Find where the given text appears and provide that cell's center as (x, y) coordinate. 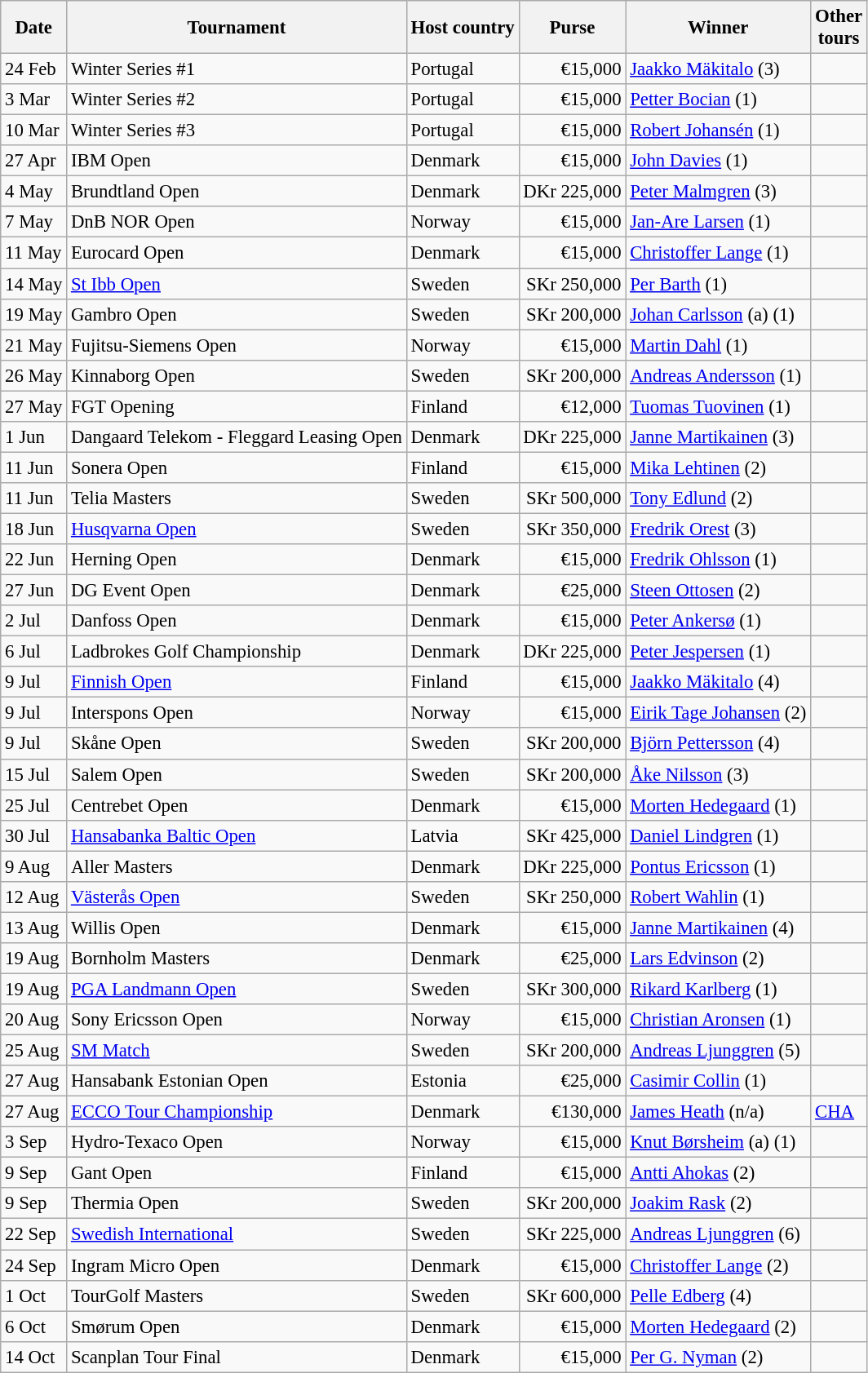
Jaakko Mäkitalo (3) (718, 69)
12 Aug (34, 897)
Husqvarna Open (237, 529)
Eirik Tage Johansen (2) (718, 713)
Tournament (237, 28)
Winter Series #2 (237, 100)
Per Barth (1) (718, 284)
Casimir Collin (1) (718, 1081)
Estonia (463, 1081)
Fujitsu-Siemens Open (237, 345)
22 Sep (34, 1234)
Morten Hedegaard (2) (718, 1326)
11 May (34, 253)
Willis Open (237, 928)
Purse (573, 28)
Gant Open (237, 1173)
Pontus Ericsson (1) (718, 866)
24 Sep (34, 1265)
Othertours (839, 28)
Janne Martikainen (3) (718, 437)
27 Apr (34, 161)
9 Aug (34, 866)
Aller Masters (237, 866)
Jan-Are Larsen (1) (718, 223)
Winner (718, 28)
Host country (463, 28)
Herning Open (237, 560)
Västerås Open (237, 897)
1 Oct (34, 1295)
Rikard Karlberg (1) (718, 989)
7 May (34, 223)
24 Feb (34, 69)
Lars Edvinson (2) (718, 959)
Tony Edlund (2) (718, 498)
Smørum Open (237, 1326)
Sony Ericsson Open (237, 1020)
Tuomas Tuovinen (1) (718, 406)
25 Aug (34, 1051)
IBM Open (237, 161)
Christoffer Lange (2) (718, 1265)
€12,000 (573, 406)
Eurocard Open (237, 253)
SKr 300,000 (573, 989)
Date (34, 28)
Dangaard Telekom - Fleggard Leasing Open (237, 437)
Winter Series #1 (237, 69)
Thermia Open (237, 1203)
27 Jun (34, 591)
John Davies (1) (718, 161)
Joakim Rask (2) (718, 1203)
Morten Hedegaard (1) (718, 805)
2 Jul (34, 621)
Latvia (463, 835)
Andreas Andersson (1) (718, 375)
Bornholm Masters (237, 959)
Scanplan Tour Final (237, 1357)
Fredrik Orest (3) (718, 529)
SM Match (237, 1051)
14 Oct (34, 1357)
1 Jun (34, 437)
3 Mar (34, 100)
SKr 600,000 (573, 1295)
Robert Johansén (1) (718, 131)
Finnish Open (237, 682)
22 Jun (34, 560)
ECCO Tour Championship (237, 1112)
18 Jun (34, 529)
Martin Dahl (1) (718, 345)
Pelle Edberg (4) (718, 1295)
Christian Aronsen (1) (718, 1020)
PGA Landmann Open (237, 989)
SKr 350,000 (573, 529)
Antti Ahokas (2) (718, 1173)
6 Jul (34, 652)
Swedish International (237, 1234)
Petter Bocian (1) (718, 100)
Peter Malmgren (3) (718, 192)
Brundtland Open (237, 192)
Peter Ankersø (1) (718, 621)
Steen Ottosen (2) (718, 591)
Åke Nilsson (3) (718, 774)
Knut Børsheim (a) (1) (718, 1142)
SKr 500,000 (573, 498)
James Heath (n/a) (718, 1112)
Mika Lehtinen (2) (718, 467)
4 May (34, 192)
Peter Jespersen (1) (718, 652)
10 Mar (34, 131)
Salem Open (237, 774)
19 May (34, 314)
St Ibb Open (237, 284)
15 Jul (34, 774)
€130,000 (573, 1112)
DnB NOR Open (237, 223)
Telia Masters (237, 498)
13 Aug (34, 928)
Hydro-Texaco Open (237, 1142)
Hansabank Estonian Open (237, 1081)
TourGolf Masters (237, 1295)
Andreas Ljunggren (6) (718, 1234)
Skåne Open (237, 744)
DG Event Open (237, 591)
Ladbrokes Golf Championship (237, 652)
Sonera Open (237, 467)
21 May (34, 345)
Daniel Lindgren (1) (718, 835)
Ingram Micro Open (237, 1265)
Hansabanka Baltic Open (237, 835)
FGT Opening (237, 406)
26 May (34, 375)
Björn Pettersson (4) (718, 744)
Robert Wahlin (1) (718, 897)
6 Oct (34, 1326)
SKr 225,000 (573, 1234)
25 Jul (34, 805)
Janne Martikainen (4) (718, 928)
3 Sep (34, 1142)
Jaakko Mäkitalo (4) (718, 682)
Johan Carlsson (a) (1) (718, 314)
Danfoss Open (237, 621)
Per G. Nyman (2) (718, 1357)
27 May (34, 406)
Fredrik Ohlsson (1) (718, 560)
SKr 425,000 (573, 835)
Kinnaborg Open (237, 375)
Andreas Ljunggren (5) (718, 1051)
Christoffer Lange (1) (718, 253)
14 May (34, 284)
30 Jul (34, 835)
Centrebet Open (237, 805)
Interspons Open (237, 713)
Gambro Open (237, 314)
Winter Series #3 (237, 131)
CHA (839, 1112)
20 Aug (34, 1020)
